From the cell containing the given text, extract its center point as (x, y) coordinate. 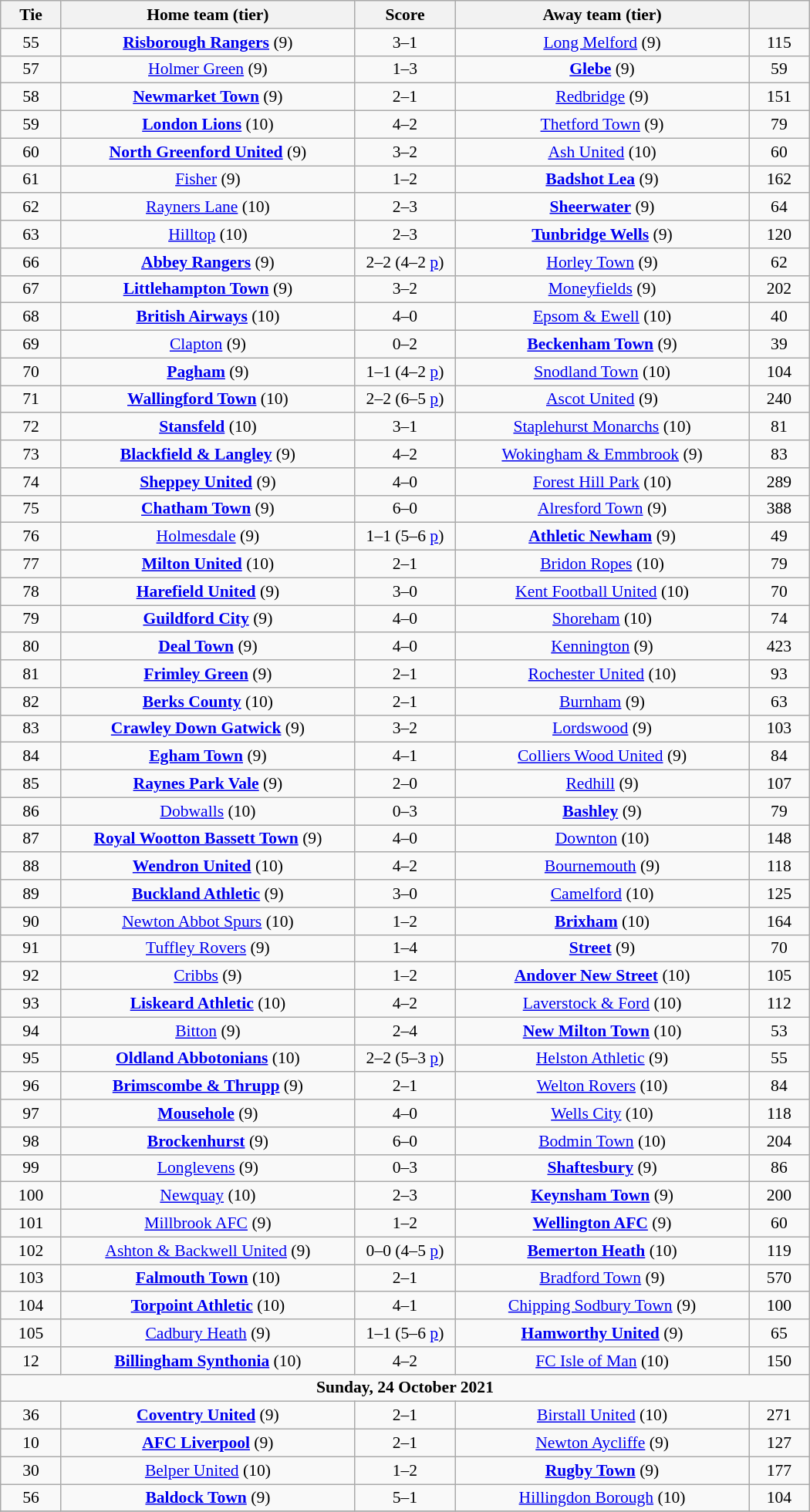
0–2 (404, 345)
Shoreham (10) (602, 619)
271 (779, 1416)
Bournemouth (9) (602, 867)
North Greenford United (9) (208, 152)
Longlevens (9) (208, 1168)
36 (31, 1416)
Fisher (9) (208, 180)
Forest Hill Park (10) (602, 482)
Risborough Rangers (9) (208, 42)
Horley Town (9) (602, 262)
Oldland Abbotonians (10) (208, 1059)
1–4 (404, 948)
30 (31, 1470)
Athletic Newham (9) (602, 537)
Billingham Synthonia (10) (208, 1361)
40 (779, 317)
Wallingford Town (10) (208, 399)
5–1 (404, 1498)
Wokingham & Emmbrook (9) (602, 454)
Colliers Wood United (9) (602, 756)
Lordswood (9) (602, 729)
Away team (tier) (602, 15)
Bodmin Town (10) (602, 1141)
49 (779, 537)
65 (779, 1333)
Newmarket Town (9) (208, 97)
Score (404, 15)
Bashley (9) (602, 811)
Beckenham Town (9) (602, 345)
Andover New Street (10) (602, 976)
Sheerwater (9) (602, 207)
12 (31, 1361)
Blackfield & Langley (9) (208, 454)
Shaftesbury (9) (602, 1168)
73 (31, 454)
Mousehole (9) (208, 1113)
Holmesdale (9) (208, 537)
75 (31, 509)
80 (31, 647)
162 (779, 180)
Redbridge (9) (602, 97)
64 (779, 207)
2–4 (404, 1031)
423 (779, 647)
Egham Town (9) (208, 756)
Falmouth Town (10) (208, 1278)
67 (31, 289)
99 (31, 1168)
Tunbridge Wells (9) (602, 234)
Wellington AFC (9) (602, 1224)
119 (779, 1251)
1–1 (4–2 p) (404, 372)
AFC Liverpool (9) (208, 1443)
151 (779, 97)
2–2 (5–3 p) (404, 1059)
Royal Wootton Bassett Town (9) (208, 839)
66 (31, 262)
150 (779, 1361)
Coventry United (9) (208, 1416)
Keynsham Town (9) (602, 1196)
Ash United (10) (602, 152)
0–0 (4–5 p) (404, 1251)
Bradford Town (9) (602, 1278)
112 (779, 1004)
Bitton (9) (208, 1031)
107 (779, 784)
Pagham (9) (208, 372)
127 (779, 1443)
Brimscombe & Thrupp (9) (208, 1086)
87 (31, 839)
Belper United (10) (208, 1470)
78 (31, 591)
Kennington (9) (602, 647)
102 (31, 1251)
Downton (10) (602, 839)
Moneyfields (9) (602, 289)
570 (779, 1278)
Guildford City (9) (208, 619)
Home team (tier) (208, 15)
Sheppey United (9) (208, 482)
Sunday, 24 October 2021 (405, 1388)
77 (31, 564)
Liskeard Athletic (10) (208, 1004)
Cadbury Heath (9) (208, 1333)
Helston Athletic (9) (602, 1059)
58 (31, 97)
1–3 (404, 69)
Rayners Lane (10) (208, 207)
88 (31, 867)
Harefield United (9) (208, 591)
289 (779, 482)
Tuffley Rovers (9) (208, 948)
Baldock Town (9) (208, 1498)
Millbrook AFC (9) (208, 1224)
Dobwalls (10) (208, 811)
97 (31, 1113)
New Milton Town (10) (602, 1031)
56 (31, 1498)
98 (31, 1141)
76 (31, 537)
Hillingdon Borough (10) (602, 1498)
115 (779, 42)
Littlehampton Town (9) (208, 289)
Newton Abbot Spurs (10) (208, 921)
Berks County (10) (208, 702)
London Lions (10) (208, 125)
72 (31, 427)
92 (31, 976)
Bridon Ropes (10) (602, 564)
Welton Rovers (10) (602, 1086)
89 (31, 894)
101 (31, 1224)
148 (779, 839)
240 (779, 399)
Raynes Park Vale (9) (208, 784)
200 (779, 1196)
69 (31, 345)
94 (31, 1031)
Glebe (9) (602, 69)
Staplehurst Monarchs (10) (602, 427)
71 (31, 399)
Cribbs (9) (208, 976)
Rugby Town (9) (602, 1470)
68 (31, 317)
Wells City (10) (602, 1113)
Hamworthy United (9) (602, 1333)
Tie (31, 15)
177 (779, 1470)
Epsom & Ewell (10) (602, 317)
Redhill (9) (602, 784)
Thetford Town (9) (602, 125)
85 (31, 784)
Brockenhurst (9) (208, 1141)
Brixham (10) (602, 921)
125 (779, 894)
95 (31, 1059)
Stansfeld (10) (208, 427)
Deal Town (9) (208, 647)
82 (31, 702)
Camelford (10) (602, 894)
164 (779, 921)
Ascot United (9) (602, 399)
Snodland Town (10) (602, 372)
57 (31, 69)
120 (779, 234)
90 (31, 921)
61 (31, 180)
Crawley Down Gatwick (9) (208, 729)
Bemerton Heath (10) (602, 1251)
Buckland Athletic (9) (208, 894)
Alresford Town (9) (602, 509)
Chipping Sodbury Town (9) (602, 1306)
Laverstock & Ford (10) (602, 1004)
Street (9) (602, 948)
Ashton & Backwell United (9) (208, 1251)
Chatham Town (9) (208, 509)
96 (31, 1086)
Burnham (9) (602, 702)
Birstall United (10) (602, 1416)
2–0 (404, 784)
Hilltop (10) (208, 234)
FC Isle of Man (10) (602, 1361)
Abbey Rangers (9) (208, 262)
2–2 (4–2 p) (404, 262)
388 (779, 509)
Rochester United (10) (602, 674)
10 (31, 1443)
Milton United (10) (208, 564)
Kent Football United (10) (602, 591)
Wendron United (10) (208, 867)
Clapton (9) (208, 345)
Badshot Lea (9) (602, 180)
39 (779, 345)
Newton Aycliffe (9) (602, 1443)
Frimley Green (9) (208, 674)
53 (779, 1031)
91 (31, 948)
202 (779, 289)
2–2 (6–5 p) (404, 399)
204 (779, 1141)
British Airways (10) (208, 317)
Holmer Green (9) (208, 69)
Newquay (10) (208, 1196)
Long Melford (9) (602, 42)
Torpoint Athletic (10) (208, 1306)
